Identify which cell holds the provided text, then report its [X, Y] central coordinate. 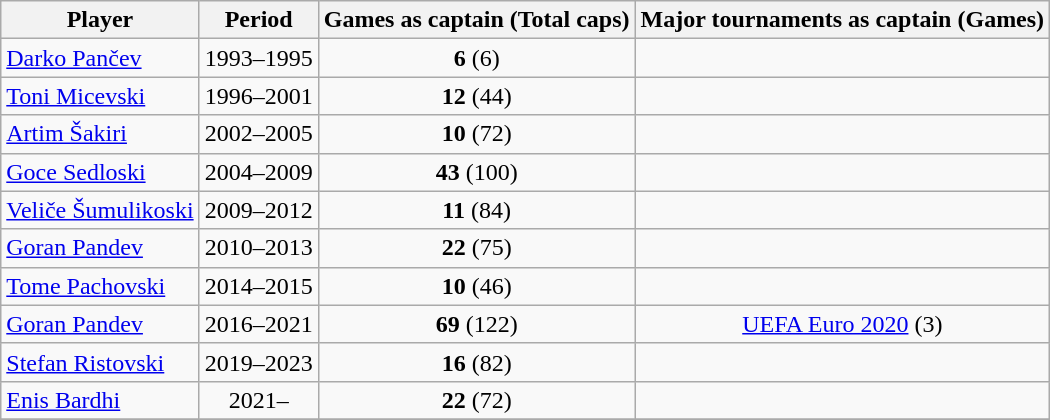
10 (72) [476, 134]
Tome Pachovski [100, 286]
11 (84) [476, 210]
16 (82) [476, 362]
43 (100) [476, 172]
Games as captain (Total caps) [476, 20]
2004–2009 [258, 172]
22 (72) [476, 400]
2019–2023 [258, 362]
1996–2001 [258, 96]
1993–1995 [258, 58]
2014–2015 [258, 286]
6 (6) [476, 58]
Toni Micevski [100, 96]
2016–2021 [258, 324]
UEFA Euro 2020 (3) [842, 324]
Artim Šakiri [100, 134]
22 (75) [476, 248]
Enis Bardhi [100, 400]
Player [100, 20]
2002–2005 [258, 134]
Major tournaments as captain (Games) [842, 20]
Darko Pančev [100, 58]
12 (44) [476, 96]
Period [258, 20]
2010–2013 [258, 248]
Veliče Šumulikoski [100, 210]
2009–2012 [258, 210]
10 (46) [476, 286]
69 (122) [476, 324]
Goce Sedloski [100, 172]
Stefan Ristovski [100, 362]
2021– [258, 400]
